From the cell containing the given text, extract its center point as (X, Y) coordinate. 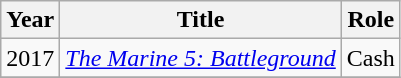
Title (200, 20)
The Marine 5: Battleground (200, 58)
Year (30, 20)
Role (370, 20)
Cash (370, 58)
2017 (30, 58)
